Determine the (x, y) coordinate at the center of the cell enclosing the given text.  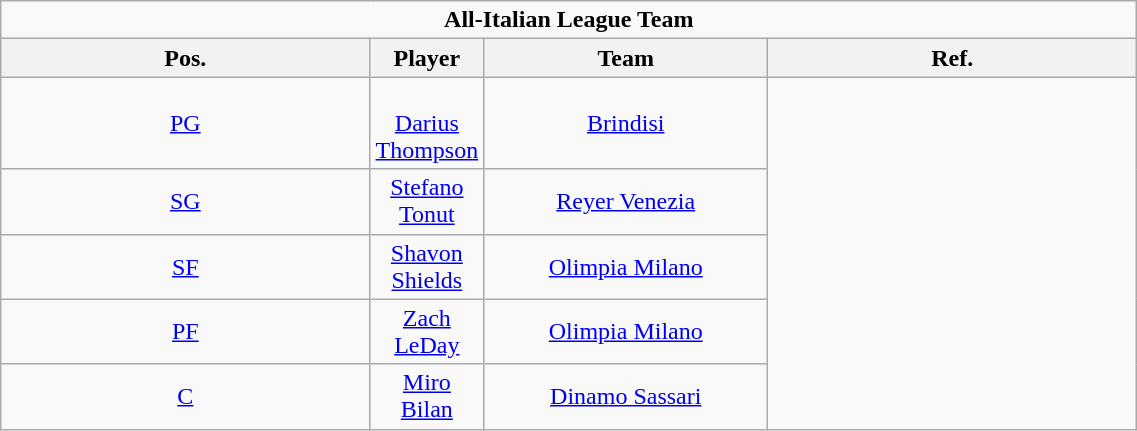
Shavon Shields (427, 266)
All-Italian League Team (569, 20)
Dinamo Sassari (626, 396)
SG (186, 202)
Stefano Tonut (427, 202)
Team (626, 58)
Pos. (186, 58)
SF (186, 266)
Darius Thompson (427, 123)
Reyer Venezia (626, 202)
Brindisi (626, 123)
C (186, 396)
PG (186, 123)
Player (427, 58)
Ref. (952, 58)
Zach LeDay (427, 332)
Miro Bilan (427, 396)
PF (186, 332)
